Provide the [X, Y] coordinate of the cell's center where the given text is located.  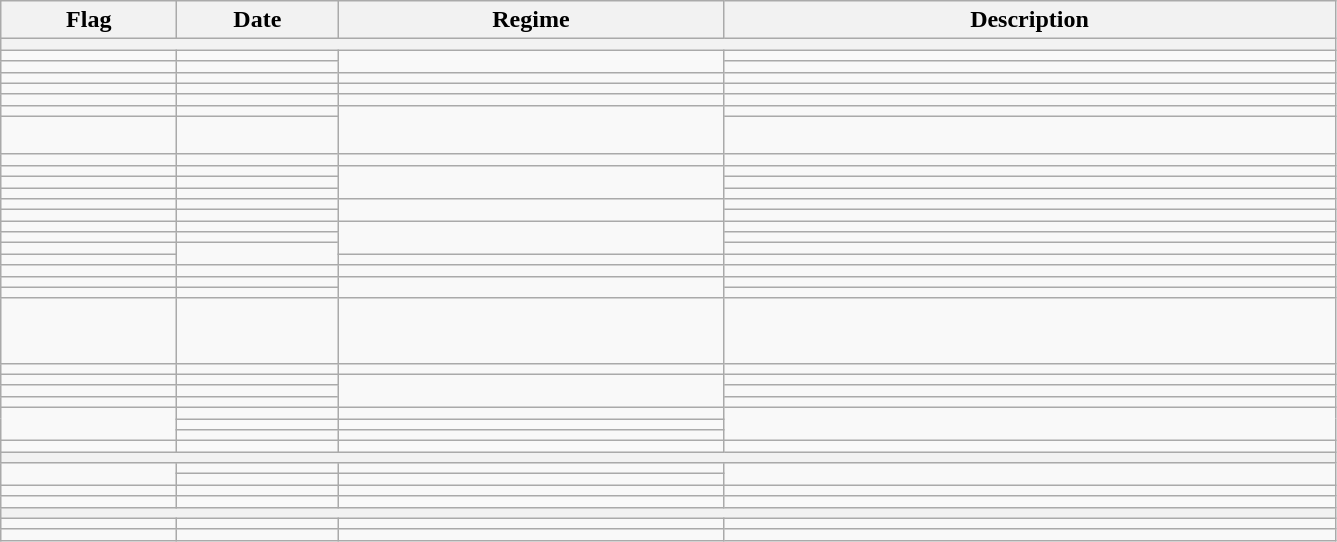
Date [258, 20]
Description [1030, 20]
Flag [89, 20]
Regime [531, 20]
